Identify which cell holds the provided text, then report its (X, Y) central coordinate. 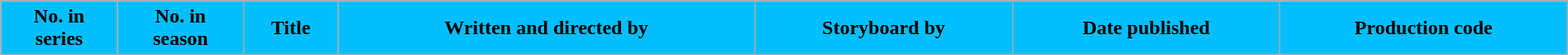
Written and directed by (546, 28)
Production code (1423, 28)
Title (291, 28)
No. inseason (180, 28)
Storyboard by (883, 28)
No. inseries (60, 28)
Date published (1146, 28)
